Pinpoint the cell where the given text exists, returning its [X, Y] midpoint coordinate. 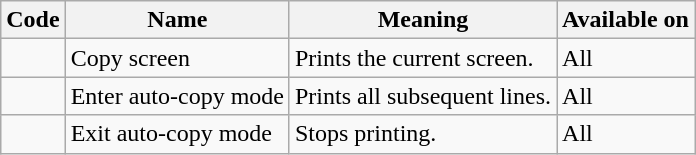
Enter auto-copy mode [177, 96]
Available on [626, 20]
Name [177, 20]
Meaning [422, 20]
Code [33, 20]
Copy screen [177, 58]
Prints all subsequent lines. [422, 96]
Prints the current screen. [422, 58]
Exit auto-copy mode [177, 134]
Stops printing. [422, 134]
